Output the (x, y) coordinate of the center of the cell containing the given text.  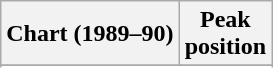
Chart (1989–90) (90, 34)
Peakposition (225, 34)
